Find where the given text appears and provide that cell's center as (x, y) coordinate. 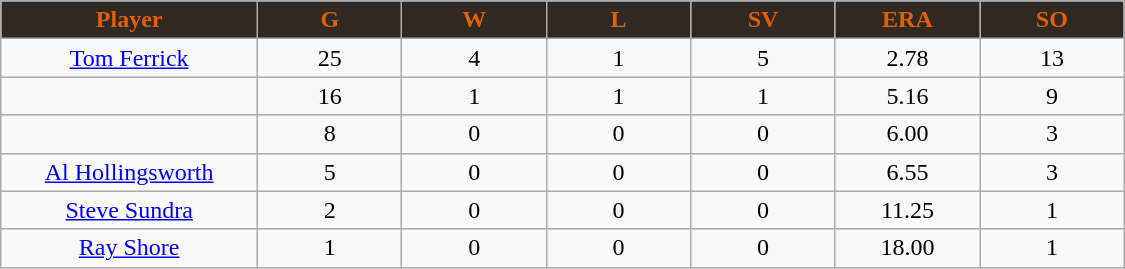
Player (130, 20)
L (618, 20)
2 (330, 210)
Steve Sundra (130, 210)
16 (330, 96)
6.55 (907, 172)
Ray Shore (130, 248)
W (474, 20)
8 (330, 134)
25 (330, 58)
Al Hollingsworth (130, 172)
9 (1052, 96)
SV (763, 20)
5.16 (907, 96)
4 (474, 58)
13 (1052, 58)
11.25 (907, 210)
ERA (907, 20)
G (330, 20)
6.00 (907, 134)
2.78 (907, 58)
SO (1052, 20)
Tom Ferrick (130, 58)
18.00 (907, 248)
